Identify which cell holds the provided text, then report its (x, y) central coordinate. 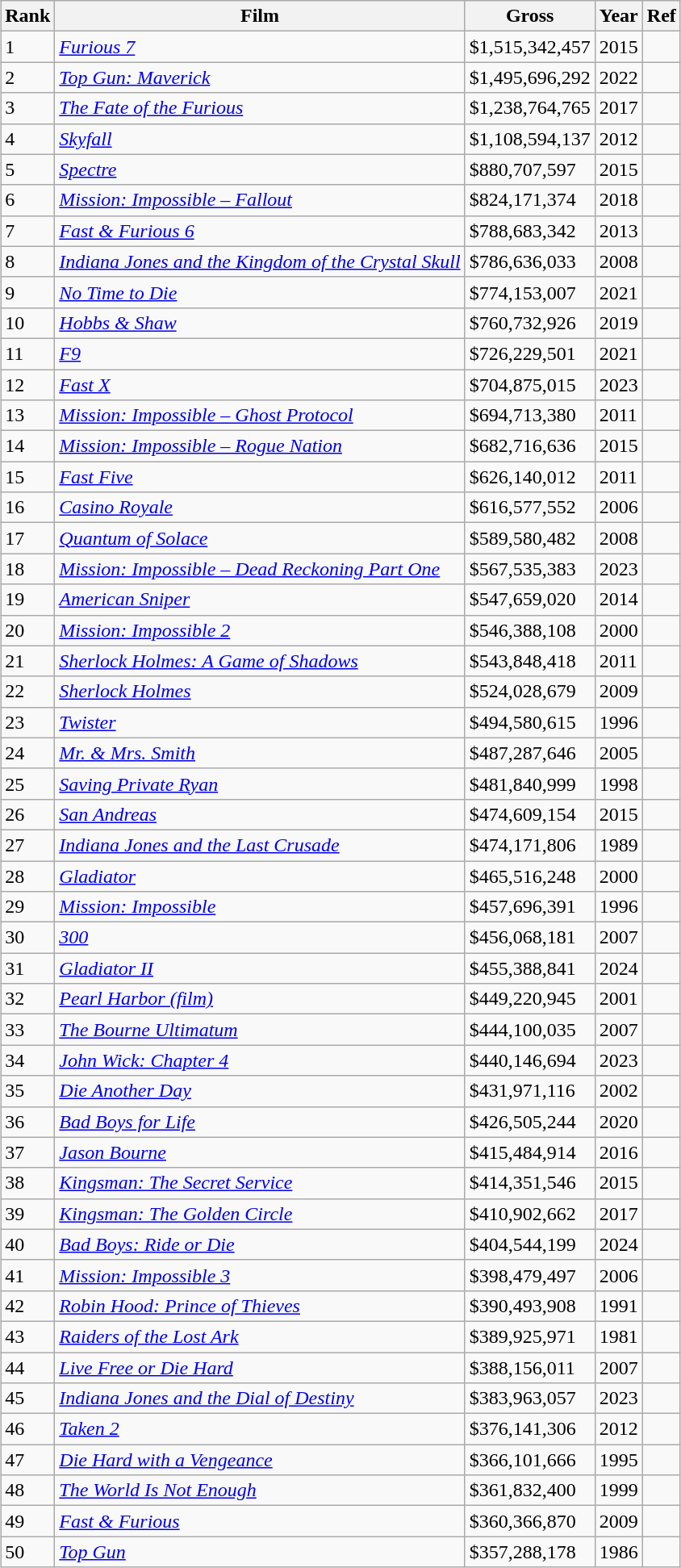
The World Is Not Enough (260, 1491)
41 (27, 1275)
Twister (260, 722)
$361,832,400 (529, 1491)
Skyfall (260, 139)
$431,971,116 (529, 1091)
300 (260, 938)
2 (27, 77)
9 (27, 292)
10 (27, 323)
$426,505,244 (529, 1122)
John Wick: Chapter 4 (260, 1060)
2014 (618, 600)
40 (27, 1244)
$455,388,841 (529, 968)
Sherlock Holmes: A Game of Shadows (260, 661)
$414,351,546 (529, 1183)
50 (27, 1552)
$547,659,020 (529, 600)
47 (27, 1460)
$1,515,342,457 (529, 47)
Kingsman: The Secret Service (260, 1183)
42 (27, 1306)
1 (27, 47)
2001 (618, 999)
$682,716,636 (529, 446)
1995 (618, 1460)
2002 (618, 1091)
19 (27, 600)
No Time to Die (260, 292)
Furious 7 (260, 47)
1999 (618, 1491)
1991 (618, 1306)
5 (27, 169)
Year (618, 16)
$1,238,764,765 (529, 108)
Gross (529, 16)
30 (27, 938)
23 (27, 722)
14 (27, 446)
Top Gun: Maverick (260, 77)
1989 (618, 845)
$824,171,374 (529, 200)
$404,544,199 (529, 1244)
Fast & Furious 6 (260, 231)
2016 (618, 1152)
$1,108,594,137 (529, 139)
$390,493,908 (529, 1306)
12 (27, 385)
Bad Boys for Life (260, 1122)
3 (27, 108)
49 (27, 1521)
$626,140,012 (529, 477)
13 (27, 416)
Indiana Jones and the Last Crusade (260, 845)
46 (27, 1429)
Robin Hood: Prince of Thieves (260, 1306)
$481,840,999 (529, 784)
Saving Private Ryan (260, 784)
26 (27, 814)
Raiders of the Lost Ark (260, 1336)
$543,848,418 (529, 661)
$388,156,011 (529, 1368)
$456,068,181 (529, 938)
31 (27, 968)
2019 (618, 323)
$694,713,380 (529, 416)
2005 (618, 753)
$726,229,501 (529, 353)
16 (27, 508)
$357,288,178 (529, 1552)
34 (27, 1060)
Bad Boys: Ride or Die (260, 1244)
$616,577,552 (529, 508)
Mission: Impossible – Rogue Nation (260, 446)
Hobbs & Shaw (260, 323)
29 (27, 907)
Mission: Impossible – Fallout (260, 200)
$376,141,306 (529, 1429)
$465,516,248 (529, 876)
1986 (618, 1552)
Fast & Furious (260, 1521)
Live Free or Die Hard (260, 1368)
$474,171,806 (529, 845)
$546,388,108 (529, 630)
Rank (27, 16)
6 (27, 200)
39 (27, 1214)
35 (27, 1091)
$788,683,342 (529, 231)
Mission: Impossible – Dead Reckoning Part One (260, 569)
17 (27, 538)
21 (27, 661)
Indiana Jones and the Dial of Destiny (260, 1399)
$474,609,154 (529, 814)
$415,484,914 (529, 1152)
Jason Bourne (260, 1152)
37 (27, 1152)
22 (27, 692)
$760,732,926 (529, 323)
2013 (618, 231)
$786,636,033 (529, 261)
Ref (662, 16)
$487,287,646 (529, 753)
Gladiator (260, 876)
43 (27, 1336)
11 (27, 353)
15 (27, 477)
20 (27, 630)
Quantum of Solace (260, 538)
2018 (618, 200)
Spectre (260, 169)
Mission: Impossible – Ghost Protocol (260, 416)
$360,366,870 (529, 1521)
1998 (618, 784)
$774,153,007 (529, 292)
Sherlock Holmes (260, 692)
Casino Royale (260, 508)
$1,495,696,292 (529, 77)
$389,925,971 (529, 1336)
The Fate of the Furious (260, 108)
The Bourne Ultimatum (260, 1030)
36 (27, 1122)
45 (27, 1399)
San Andreas (260, 814)
8 (27, 261)
32 (27, 999)
Mission: Impossible 3 (260, 1275)
18 (27, 569)
$524,028,679 (529, 692)
44 (27, 1368)
Indiana Jones and the Kingdom of the Crystal Skull (260, 261)
$449,220,945 (529, 999)
Mission: Impossible (260, 907)
$567,535,383 (529, 569)
24 (27, 753)
American Sniper (260, 600)
Gladiator II (260, 968)
Top Gun (260, 1552)
28 (27, 876)
Film (260, 16)
7 (27, 231)
27 (27, 845)
$704,875,015 (529, 385)
Fast Five (260, 477)
Fast X (260, 385)
$457,696,391 (529, 907)
Pearl Harbor (film) (260, 999)
Die Another Day (260, 1091)
25 (27, 784)
2020 (618, 1122)
$383,963,057 (529, 1399)
F9 (260, 353)
Mission: Impossible 2 (260, 630)
2022 (618, 77)
Mr. & Mrs. Smith (260, 753)
33 (27, 1030)
Kingsman: The Golden Circle (260, 1214)
1981 (618, 1336)
Die Hard with a Vengeance (260, 1460)
$494,580,615 (529, 722)
48 (27, 1491)
$398,479,497 (529, 1275)
4 (27, 139)
$444,100,035 (529, 1030)
Taken 2 (260, 1429)
$880,707,597 (529, 169)
38 (27, 1183)
$410,902,662 (529, 1214)
$366,101,666 (529, 1460)
$440,146,694 (529, 1060)
$589,580,482 (529, 538)
